Determine the [X, Y] coordinate at the center of the cell enclosing the given text.  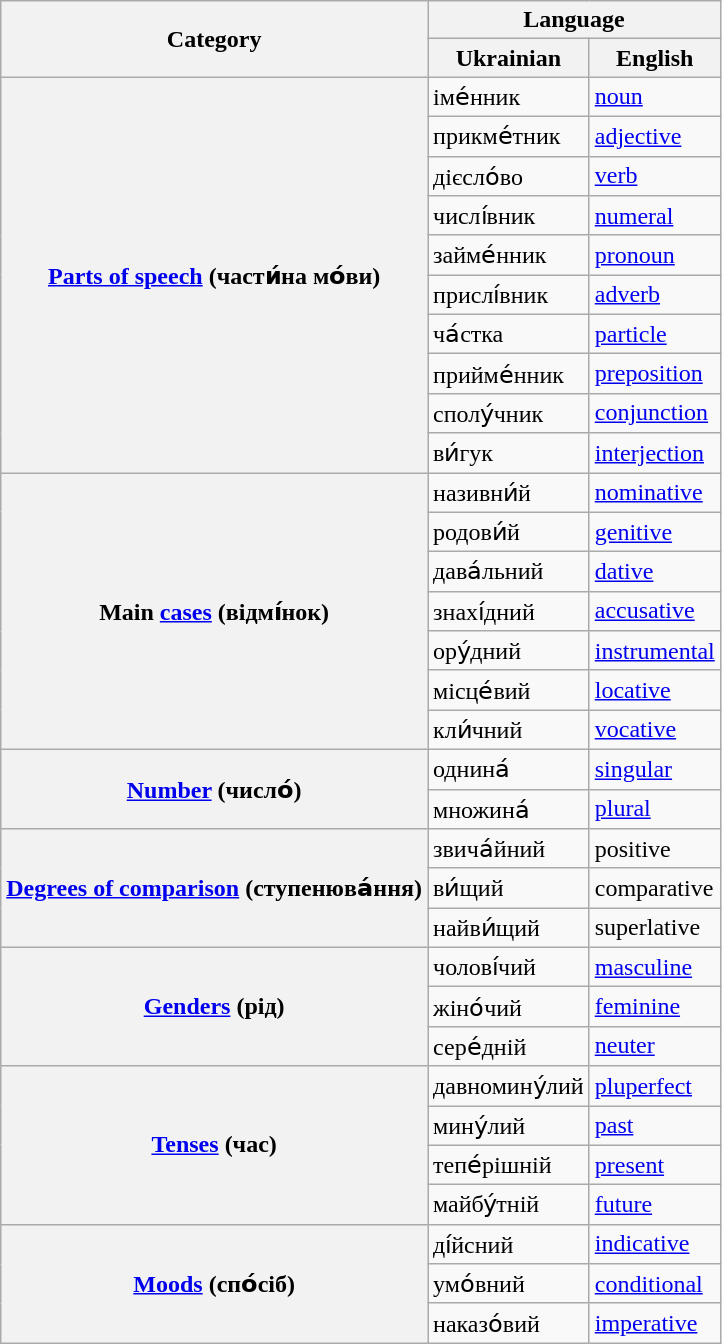
місце́вий [509, 690]
тепе́рішній [509, 1165]
conditional [654, 1284]
singular [654, 769]
родови́й [509, 532]
прийме́нник [509, 374]
masculine [654, 967]
interjection [654, 453]
positive [654, 849]
мину́лий [509, 1126]
comparative [654, 888]
іме́нник [509, 97]
числі́вник [509, 216]
Number (число́) [214, 788]
pronoun [654, 255]
ді́йсний [509, 1244]
звича́йний [509, 849]
дава́льний [509, 572]
adverb [654, 295]
називни́й [509, 492]
vocative [654, 730]
Main cases (відмі́нок) [214, 610]
знахі́дний [509, 611]
Parts of speech (части́на мо́ви) [214, 275]
pluperfect [654, 1086]
Moods (спо́сіб) [214, 1284]
кли́чний [509, 730]
займе́нник [509, 255]
indicative [654, 1244]
nominative [654, 492]
plural [654, 809]
locative [654, 690]
Ukrainian [509, 58]
однина́ [509, 769]
adjective [654, 136]
instrumental [654, 651]
Language [574, 20]
noun [654, 97]
future [654, 1205]
дієсло́во [509, 176]
найви́щий [509, 928]
conjunction [654, 413]
Category [214, 39]
давномину́лий [509, 1086]
жіно́чий [509, 1007]
imperative [654, 1323]
умо́вний [509, 1284]
superlative [654, 928]
прислі́вник [509, 295]
English [654, 58]
майбу́тній [509, 1205]
genitive [654, 532]
dative [654, 572]
preposition [654, 374]
accusative [654, 611]
present [654, 1165]
прикме́тник [509, 136]
чолові́чий [509, 967]
множина́ [509, 809]
Tenses (час) [214, 1145]
наказо́вий [509, 1323]
past [654, 1126]
сере́дній [509, 1046]
Degrees of comparison (ступенюва́ння) [214, 888]
neuter [654, 1046]
сполу́чник [509, 413]
ви́щий [509, 888]
feminine [654, 1007]
ору́дний [509, 651]
ча́стка [509, 334]
ви́гук [509, 453]
verb [654, 176]
Genders (рід) [214, 1006]
numeral [654, 216]
particle [654, 334]
